Return the (x, y) coordinate for the center point of the cell that contains the specified text.  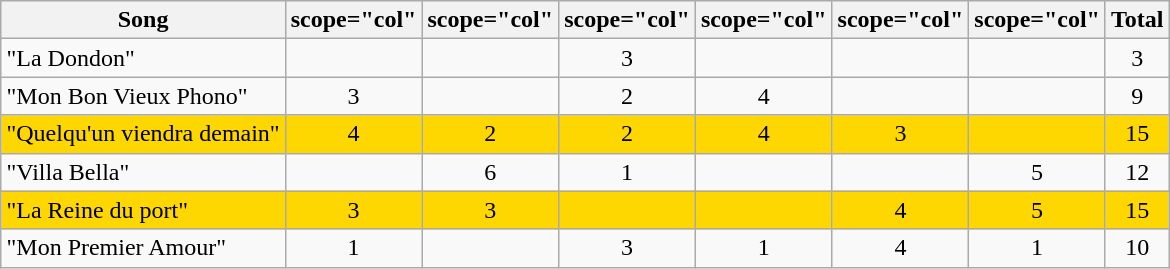
Total (1137, 20)
"La Dondon" (143, 58)
9 (1137, 96)
"La Reine du port" (143, 210)
"Mon Bon Vieux Phono" (143, 96)
"Quelqu'un viendra demain" (143, 134)
Song (143, 20)
"Mon Premier Amour" (143, 248)
10 (1137, 248)
"Villa Bella" (143, 172)
6 (490, 172)
12 (1137, 172)
